Determine the [X, Y] coordinate at the center of the cell enclosing the given text.  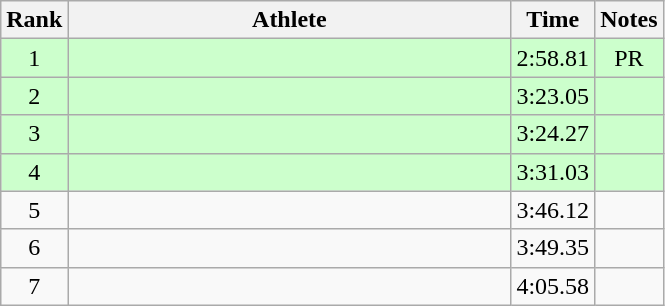
1 [34, 58]
5 [34, 210]
4:05.58 [553, 286]
3:31.03 [553, 172]
3 [34, 134]
Time [553, 20]
Notes [629, 20]
4 [34, 172]
7 [34, 286]
PR [629, 58]
3:49.35 [553, 248]
2:58.81 [553, 58]
3:46.12 [553, 210]
Athlete [290, 20]
6 [34, 248]
Rank [34, 20]
3:23.05 [553, 96]
2 [34, 96]
3:24.27 [553, 134]
